Detect which cell encompasses the target text, then output its [X, Y] center coordinate. 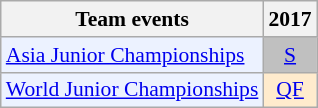
Asia Junior Championships [132, 55]
World Junior Championships [132, 90]
QF [290, 90]
S [290, 55]
Team events [132, 19]
2017 [290, 19]
